For the text-containing cell, return its midpoint in (X, Y) coordinate format. 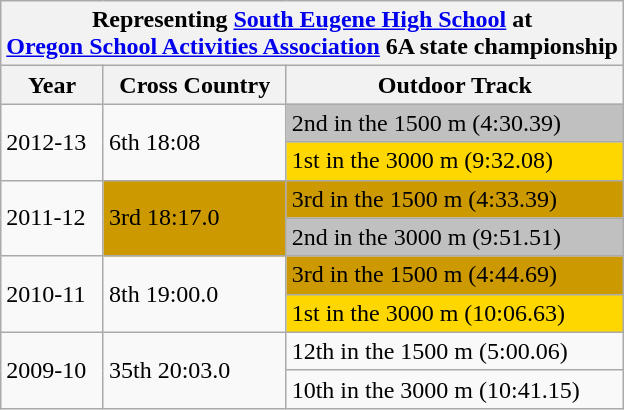
2011-12 (52, 218)
3rd 18:17.0 (194, 218)
2010-11 (52, 294)
2nd in the 1500 m (4:30.39) (454, 123)
6th 18:08 (194, 142)
2nd in the 3000 m (9:51.51) (454, 237)
Representing South Eugene High School atOregon School Activities Association 6A state championship (312, 34)
1st in the 3000 m (9:32.08) (454, 161)
1st in the 3000 m (10:06.63) (454, 313)
35th 20:03.0 (194, 370)
2009-10 (52, 370)
3rd in the 1500 m (4:44.69) (454, 275)
Outdoor Track (454, 85)
12th in the 1500 m (5:00.06) (454, 351)
3rd in the 1500 m (4:33.39) (454, 199)
Year (52, 85)
8th 19:00.0 (194, 294)
Cross Country (194, 85)
10th in the 3000 m (10:41.15) (454, 389)
2012-13 (52, 142)
